Find where the given text appears and provide that cell's center as (X, Y) coordinate. 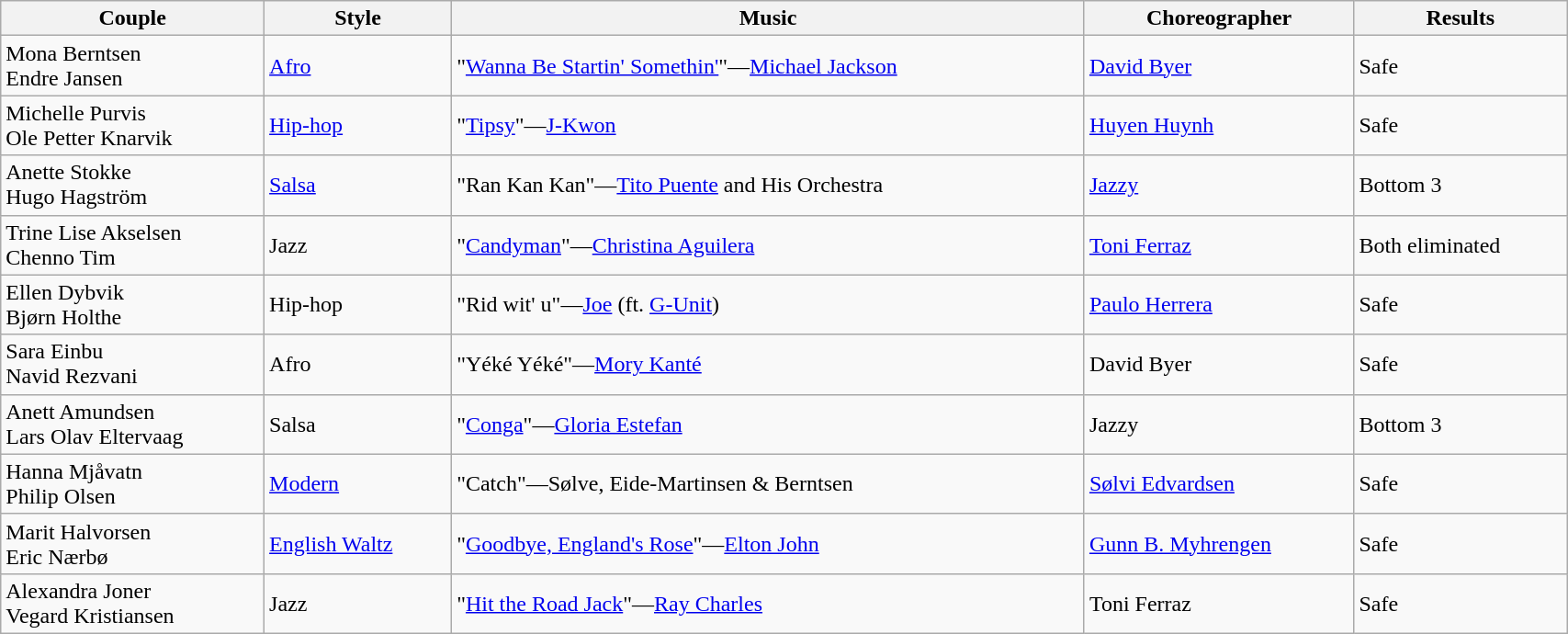
"Ran Kan Kan"—Tito Puente and His Orchestra (768, 186)
Choreographer (1218, 18)
Anett AmundsenLars Olav Eltervaag (132, 425)
"Rid wit' u"—Joe (ft. G-Unit) (768, 305)
English Waltz (358, 544)
"Yéké Yéké"—Mory Kanté (768, 364)
Sara EinbuNavid Rezvani (132, 364)
Music (768, 18)
Anette StokkeHugo Hagström (132, 186)
Trine Lise AkselsenChenno Tim (132, 244)
Both eliminated (1461, 244)
Hanna MjåvatnPhilip Olsen (132, 483)
Ellen DybvikBjørn Holthe (132, 305)
Alexandra JonerVegard Kristiansen (132, 603)
"Wanna Be Startin' Somethin'"—Michael Jackson (768, 66)
"Hit the Road Jack"—Ray Charles (768, 603)
Results (1461, 18)
Modern (358, 483)
Marit HalvorsenEric Nærbø (132, 544)
Gunn B. Myhrengen (1218, 544)
"Conga"—Gloria Estefan (768, 425)
"Goodbye, England's Rose"—Elton John (768, 544)
Sølvi Edvardsen (1218, 483)
Couple (132, 18)
Style (358, 18)
Huyen Huynh (1218, 125)
Michelle PurvisOle Petter Knarvik (132, 125)
Mona BerntsenEndre Jansen (132, 66)
"Candyman"—Christina Aguilera (768, 244)
Paulo Herrera (1218, 305)
"Tipsy"—J-Kwon (768, 125)
"Catch"—Sølve, Eide-Martinsen & Berntsen (768, 483)
